Return the (X, Y) coordinate for the center point of the cell that contains the specified text.  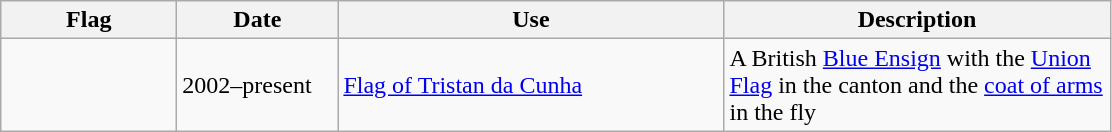
A British Blue Ensign with the Union Flag in the canton and the coat of arms in the fly (917, 85)
Flag of Tristan da Cunha (531, 85)
2002–present (258, 85)
Date (258, 20)
Description (917, 20)
Use (531, 20)
Flag (89, 20)
